Return [X, Y] of the center of cell containing provided text 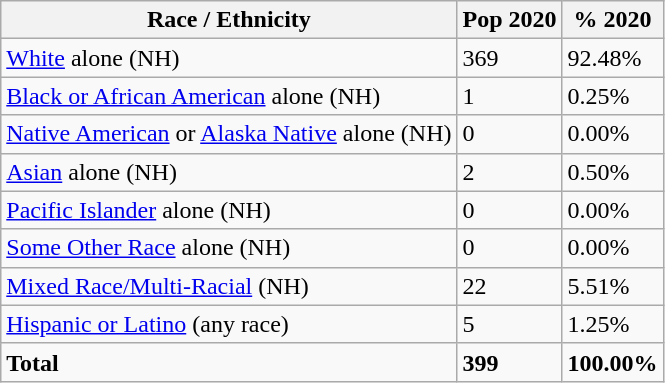
0.25% [612, 96]
0.50% [612, 172]
White alone (NH) [229, 58]
Hispanic or Latino (any race) [229, 324]
5 [510, 324]
Race / Ethnicity [229, 20]
Pop 2020 [510, 20]
Asian alone (NH) [229, 172]
2 [510, 172]
369 [510, 58]
Total [229, 362]
92.48% [612, 58]
Native American or Alaska Native alone (NH) [229, 134]
% 2020 [612, 20]
1 [510, 96]
Pacific Islander alone (NH) [229, 210]
399 [510, 362]
Black or African American alone (NH) [229, 96]
1.25% [612, 324]
Mixed Race/Multi-Racial (NH) [229, 286]
100.00% [612, 362]
Some Other Race alone (NH) [229, 248]
22 [510, 286]
5.51% [612, 286]
